Locate the cell with the specified text and output its [X, Y] center coordinate. 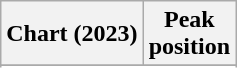
Chart (2023) [72, 34]
Peakposition [189, 34]
